Determine the [x, y] coordinate at the center of the cell enclosing the given text.  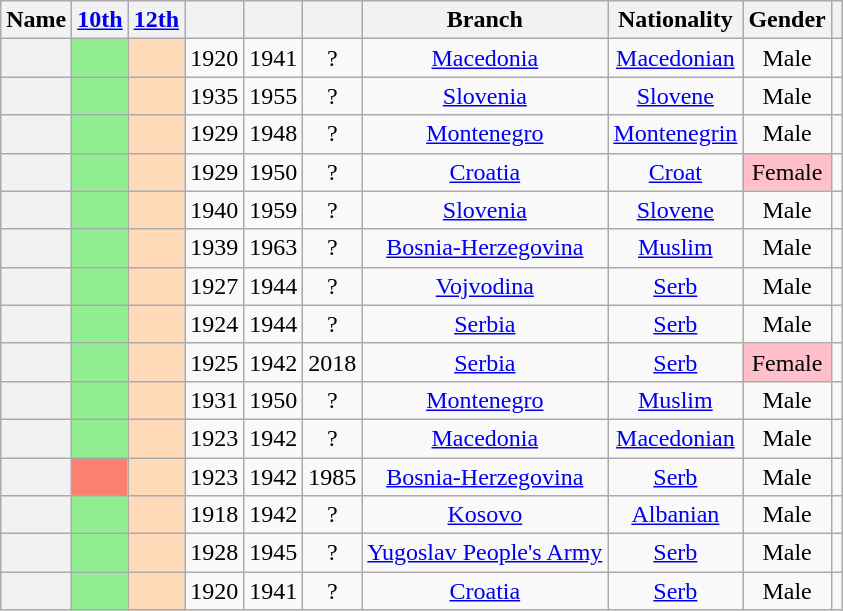
1924 [214, 324]
1948 [274, 134]
1931 [214, 400]
12th [156, 20]
1985 [332, 477]
Branch [485, 20]
Vojvodina [485, 286]
Albanian [676, 515]
Kosovo [485, 515]
Croat [676, 172]
1963 [274, 248]
1935 [214, 96]
Montenegrin [676, 134]
2018 [332, 362]
1940 [214, 210]
Gender [787, 20]
Name [36, 20]
1928 [214, 553]
Nationality [676, 20]
1945 [274, 553]
1918 [214, 515]
10th [100, 20]
1927 [214, 286]
1955 [274, 96]
1925 [214, 362]
1959 [274, 210]
1939 [214, 248]
Yugoslav People's Army [485, 553]
